Return the [x, y] coordinate for the center point of the cell that contains the specified text.  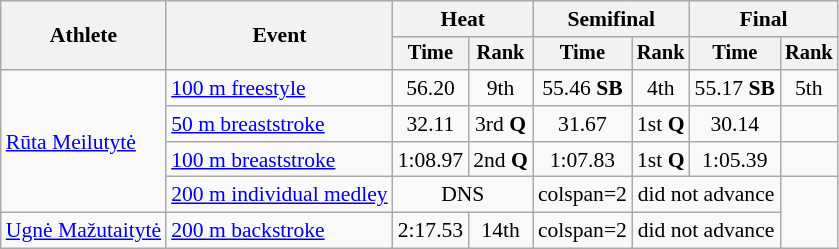
Event [280, 36]
Heat [463, 19]
9th [500, 88]
14th [500, 231]
Athlete [84, 36]
2:17.53 [430, 231]
200 m backstroke [280, 231]
32.11 [430, 124]
2nd Q [500, 160]
31.67 [582, 124]
Rūta Meilutytė [84, 141]
200 m individual medley [280, 195]
1:08.97 [430, 160]
30.14 [736, 124]
DNS [463, 195]
50 m breaststroke [280, 124]
55.17 SB [736, 88]
Semifinal [612, 19]
1:05.39 [736, 160]
56.20 [430, 88]
55.46 SB [582, 88]
100 m freestyle [280, 88]
1:07.83 [582, 160]
4th [661, 88]
5th [809, 88]
Final [764, 19]
Ugnė Mažutaitytė [84, 231]
3rd Q [500, 124]
100 m breaststroke [280, 160]
